Provide the (X, Y) coordinate of the cell's center where the given text is located.  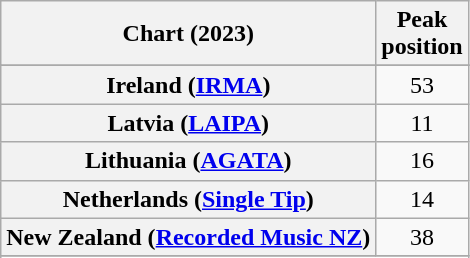
53 (422, 85)
11 (422, 123)
Ireland (IRMA) (188, 85)
Peakposition (422, 34)
Chart (2023) (188, 34)
14 (422, 199)
Lithuania (AGATA) (188, 161)
38 (422, 237)
Netherlands (Single Tip) (188, 199)
New Zealand (Recorded Music NZ) (188, 237)
16 (422, 161)
Latvia (LAIPA) (188, 123)
